Scan for the cell matching the given text and deliver its (x, y) coordinate at center. 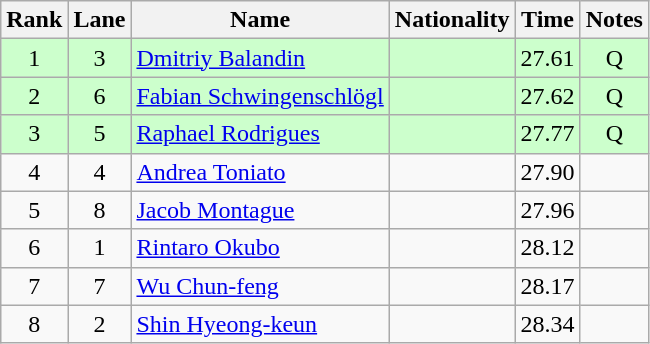
Rank (34, 20)
Lane (100, 20)
28.17 (548, 286)
Raphael Rodrigues (260, 134)
Time (548, 20)
27.90 (548, 172)
Dmitriy Balandin (260, 58)
Wu Chun-feng (260, 286)
Shin Hyeong-keun (260, 324)
Jacob Montague (260, 210)
28.34 (548, 324)
Fabian Schwingenschlögl (260, 96)
Nationality (452, 20)
28.12 (548, 248)
27.77 (548, 134)
27.96 (548, 210)
Andrea Toniato (260, 172)
27.61 (548, 58)
Rintaro Okubo (260, 248)
Name (260, 20)
27.62 (548, 96)
Notes (614, 20)
